Pinpoint the cell where the given text exists, returning its [x, y] midpoint coordinate. 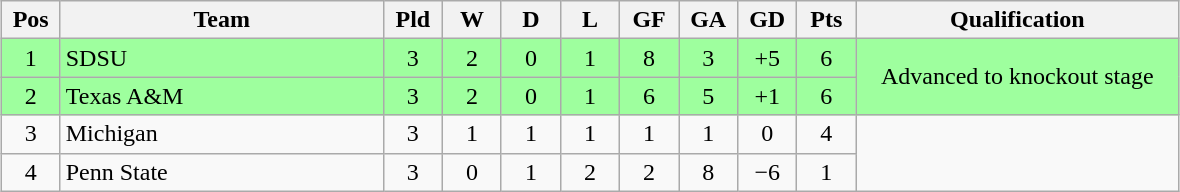
Pos [30, 20]
Michigan [222, 134]
Qualification [1018, 20]
Penn State [222, 172]
L [590, 20]
Texas A&M [222, 96]
GA [708, 20]
GD [768, 20]
+1 [768, 96]
Team [222, 20]
GF [650, 20]
Pts [826, 20]
−6 [768, 172]
Advanced to knockout stage [1018, 77]
5 [708, 96]
SDSU [222, 58]
Pld [412, 20]
+5 [768, 58]
D [530, 20]
W [472, 20]
